Extract the [X, Y] coordinate from the center of the cell holding the provided text.  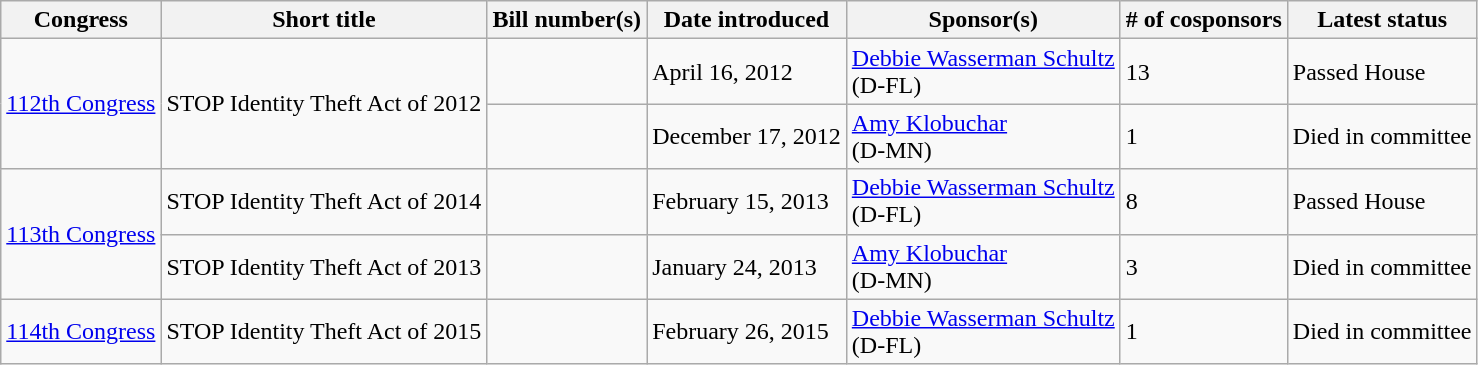
April 16, 2012 [747, 72]
113th Congress [81, 234]
STOP Identity Theft Act of 2014 [324, 202]
December 17, 2012 [747, 136]
Date introduced [747, 20]
February 26, 2015 [747, 332]
Short title [324, 20]
# of cosponsors [1204, 20]
Bill number(s) [567, 20]
13 [1204, 72]
8 [1204, 202]
Congress [81, 20]
STOP Identity Theft Act of 2015 [324, 332]
STOP Identity Theft Act of 2012 [324, 104]
Latest status [1382, 20]
112th Congress [81, 104]
3 [1204, 266]
February 15, 2013 [747, 202]
STOP Identity Theft Act of 2013 [324, 266]
January 24, 2013 [747, 266]
114th Congress [81, 332]
Sponsor(s) [983, 20]
